Output the (x, y) coordinate of the center of the cell containing the given text.  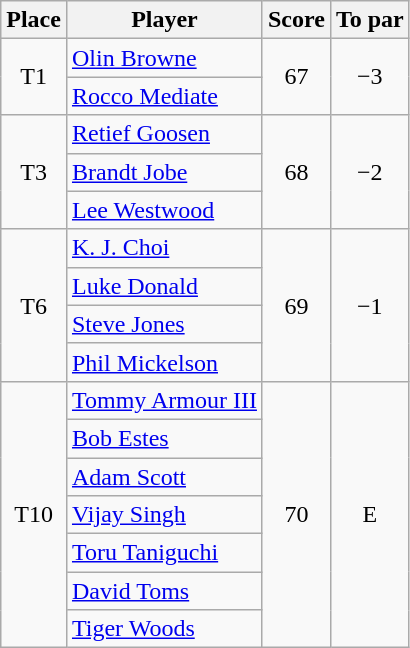
Luke Donald (164, 286)
Steve Jones (164, 324)
Olin Browne (164, 58)
Toru Taniguchi (164, 553)
E (370, 514)
David Toms (164, 591)
K. J. Choi (164, 248)
Tommy Armour III (164, 400)
70 (296, 514)
T6 (34, 305)
Vijay Singh (164, 515)
Score (296, 20)
Tiger Woods (164, 629)
T1 (34, 77)
Rocco Mediate (164, 96)
Player (164, 20)
67 (296, 77)
−1 (370, 305)
T10 (34, 514)
68 (296, 172)
Lee Westwood (164, 210)
Retief Goosen (164, 134)
Brandt Jobe (164, 172)
Phil Mickelson (164, 362)
−3 (370, 77)
Adam Scott (164, 477)
T3 (34, 172)
To par (370, 20)
69 (296, 305)
Place (34, 20)
Bob Estes (164, 438)
−2 (370, 172)
